Extract the (x, y) coordinate from the center of the cell holding the provided text.  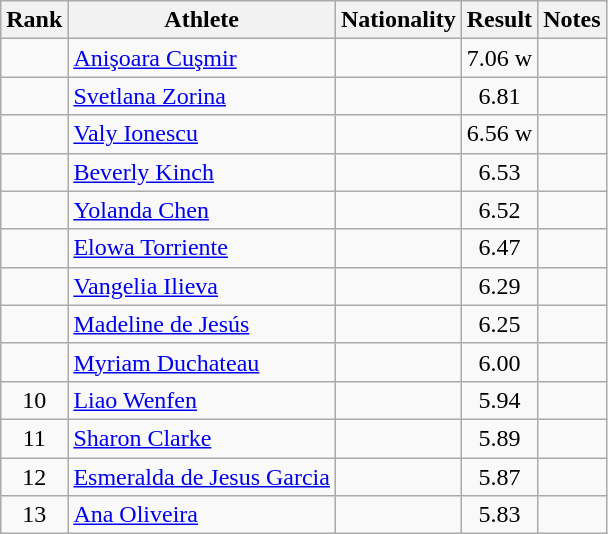
Anişoara Cuşmir (202, 58)
Athlete (202, 20)
7.06 w (499, 58)
6.56 w (499, 134)
Beverly Kinch (202, 172)
6.53 (499, 172)
5.89 (499, 438)
Rank (34, 20)
11 (34, 438)
Elowa Torriente (202, 248)
Vangelia Ilieva (202, 286)
10 (34, 400)
6.81 (499, 96)
Svetlana Zorina (202, 96)
12 (34, 477)
Myriam Duchateau (202, 362)
5.83 (499, 515)
Liao Wenfen (202, 400)
6.25 (499, 324)
Madeline de Jesús (202, 324)
6.47 (499, 248)
Esmeralda de Jesus Garcia (202, 477)
Notes (572, 20)
6.00 (499, 362)
6.29 (499, 286)
5.94 (499, 400)
13 (34, 515)
Result (499, 20)
Yolanda Chen (202, 210)
Sharon Clarke (202, 438)
Ana Oliveira (202, 515)
Valy Ionescu (202, 134)
Nationality (398, 20)
6.52 (499, 210)
5.87 (499, 477)
